From the cell containing the given text, extract its center point as [x, y] coordinate. 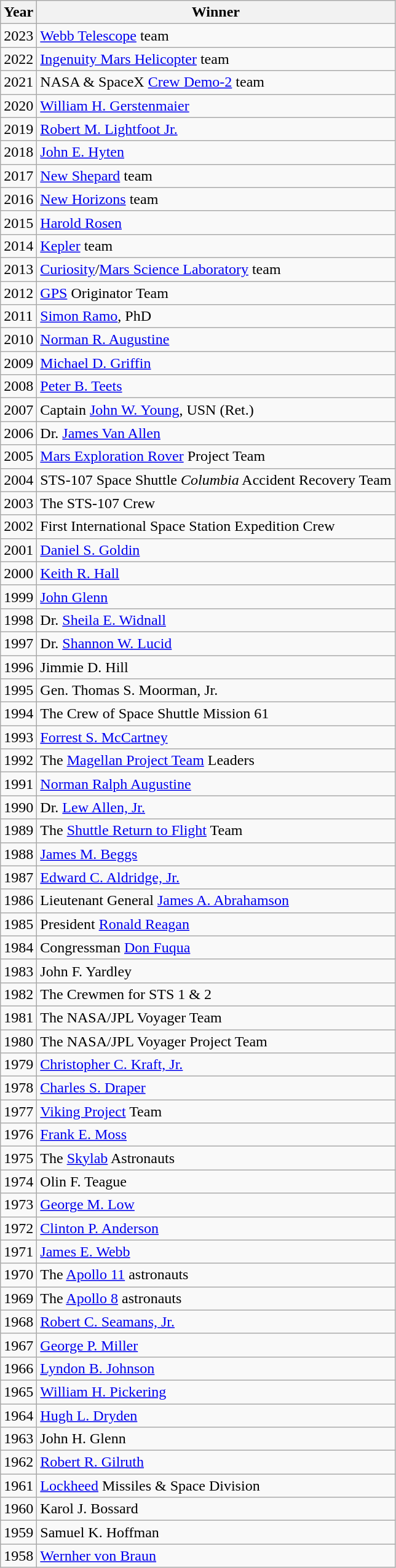
2010 [18, 340]
John H. Glenn [216, 1439]
2008 [18, 386]
2015 [18, 222]
2017 [18, 176]
1970 [18, 1275]
Christopher C. Kraft, Jr. [216, 1065]
2011 [18, 316]
Robert R. Gilruth [216, 1462]
Edward C. Aldridge, Jr. [216, 877]
Jimmie D. Hill [216, 667]
James M. Beggs [216, 854]
1962 [18, 1462]
1974 [18, 1182]
1987 [18, 877]
2001 [18, 550]
2018 [18, 152]
Webb Telescope team [216, 36]
Keith R. Hall [216, 573]
1986 [18, 901]
STS-107 Space Shuttle Columbia Accident Recovery Team [216, 480]
1988 [18, 854]
1975 [18, 1158]
2023 [18, 36]
John E. Hyten [216, 152]
2013 [18, 269]
1999 [18, 597]
1998 [18, 620]
Mars Exploration Rover Project Team [216, 457]
2016 [18, 199]
Ingenuity Mars Helicopter team [216, 59]
1967 [18, 1345]
The Crew of Space Shuttle Mission 61 [216, 714]
Year [18, 12]
Peter B. Teets [216, 386]
The NASA/JPL Voyager Team [216, 1017]
George M. Low [216, 1205]
Simon Ramo, PhD [216, 316]
2000 [18, 573]
Samuel K. Hoffman [216, 1532]
1969 [18, 1298]
Daniel S. Goldin [216, 550]
First International Space Station Expedition Crew [216, 527]
1994 [18, 714]
1963 [18, 1439]
1971 [18, 1252]
Kepler team [216, 246]
2007 [18, 410]
Dr. James Van Allen [216, 433]
Michael D. Griffin [216, 363]
Dr. Sheila E. Widnall [216, 620]
The NASA/JPL Voyager Project Team [216, 1041]
The STS-107 Crew [216, 503]
2002 [18, 527]
1990 [18, 807]
The Apollo 8 astronauts [216, 1298]
New Shepard team [216, 176]
1976 [18, 1135]
Hugh L. Dryden [216, 1415]
2019 [18, 129]
GPS Originator Team [216, 293]
Lyndon B. Johnson [216, 1368]
President Ronald Reagan [216, 924]
1991 [18, 784]
Winner [216, 12]
1978 [18, 1088]
1982 [18, 994]
Norman R. Augustine [216, 340]
Dr. Shannon W. Lucid [216, 643]
William H. Gerstenmaier [216, 106]
John Glenn [216, 597]
1980 [18, 1041]
Charles S. Draper [216, 1088]
Norman Ralph Augustine [216, 784]
1973 [18, 1205]
Viking Project Team [216, 1111]
James E. Webb [216, 1252]
The Shuttle Return to Flight Team [216, 831]
Captain John W. Young, USN (Ret.) [216, 410]
2003 [18, 503]
2020 [18, 106]
Frank E. Moss [216, 1135]
1995 [18, 691]
John F. Yardley [216, 971]
Karol J. Bossard [216, 1509]
1997 [18, 643]
William H. Pickering [216, 1392]
1983 [18, 971]
2022 [18, 59]
1960 [18, 1509]
Forrest S. McCartney [216, 737]
George P. Miller [216, 1345]
Robert M. Lightfoot Jr. [216, 129]
Lockheed Missiles & Space Division [216, 1486]
The Skylab Astronauts [216, 1158]
The Crewmen for STS 1 & 2 [216, 994]
2021 [18, 82]
1968 [18, 1322]
2009 [18, 363]
New Horizons team [216, 199]
1984 [18, 947]
1959 [18, 1532]
The Magellan Project Team Leaders [216, 761]
Olin F. Teague [216, 1182]
1985 [18, 924]
1981 [18, 1017]
2014 [18, 246]
Gen. Thomas S. Moorman, Jr. [216, 691]
Clinton P. Anderson [216, 1228]
1965 [18, 1392]
Harold Rosen [216, 222]
1966 [18, 1368]
1972 [18, 1228]
1989 [18, 831]
2004 [18, 480]
2006 [18, 433]
2012 [18, 293]
The Apollo 11 astronauts [216, 1275]
1979 [18, 1065]
1964 [18, 1415]
1961 [18, 1486]
Robert C. Seamans, Jr. [216, 1322]
1993 [18, 737]
NASA & SpaceX Crew Demo-2 team [216, 82]
Curiosity/Mars Science Laboratory team [216, 269]
1996 [18, 667]
Lieutenant General James A. Abrahamson [216, 901]
1977 [18, 1111]
Wernher von Braun [216, 1556]
2005 [18, 457]
1992 [18, 761]
Congressman Don Fuqua [216, 947]
1958 [18, 1556]
Dr. Lew Allen, Jr. [216, 807]
